Extract the (X, Y) coordinate from the center of the cell holding the provided text.  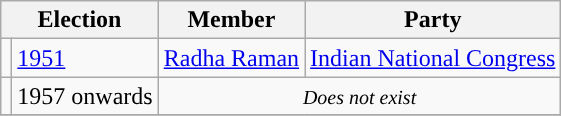
1951 (85, 58)
Election (80, 20)
Member (231, 20)
1957 onwards (85, 96)
Does not exist (360, 96)
Radha Raman (231, 58)
Indian National Congress (433, 58)
Party (433, 20)
